Output the (x, y) coordinate of the center of the cell containing the given text.  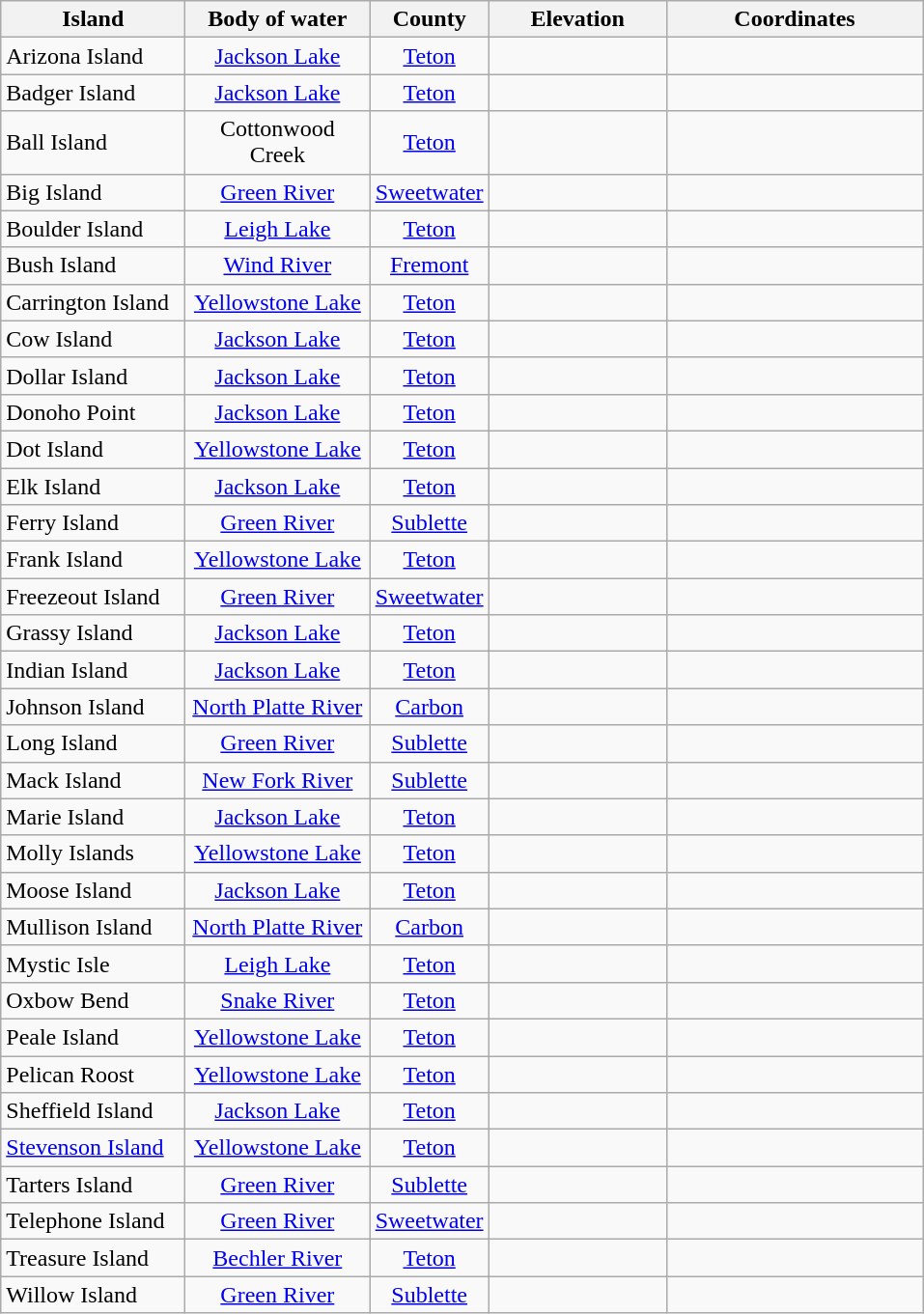
Mystic Isle (93, 964)
Molly Islands (93, 853)
Dollar Island (93, 376)
Bush Island (93, 266)
Elk Island (93, 486)
Johnson Island (93, 707)
Bechler River (278, 1258)
Wind River (278, 266)
Mullison Island (93, 927)
Carrington Island (93, 302)
Ferry Island (93, 523)
Marie Island (93, 817)
Elevation (577, 19)
Arizona Island (93, 56)
County (430, 19)
Moose Island (93, 890)
Donoho Point (93, 412)
Snake River (278, 1000)
Oxbow Bend (93, 1000)
New Fork River (278, 780)
Sheffield Island (93, 1111)
Big Island (93, 192)
Badger Island (93, 93)
Tarters Island (93, 1185)
Frank Island (93, 560)
Willow Island (93, 1295)
Cottonwood Creek (278, 143)
Ball Island (93, 143)
Dot Island (93, 449)
Telephone Island (93, 1221)
Long Island (93, 743)
Boulder Island (93, 229)
Cow Island (93, 339)
Coordinates (795, 19)
Indian Island (93, 670)
Island (93, 19)
Stevenson Island (93, 1148)
Peale Island (93, 1037)
Freezeout Island (93, 597)
Grassy Island (93, 633)
Mack Island (93, 780)
Treasure Island (93, 1258)
Body of water (278, 19)
Fremont (430, 266)
Pelican Roost (93, 1075)
